Determine the (x, y) coordinate at the center of the cell enclosing the given text.  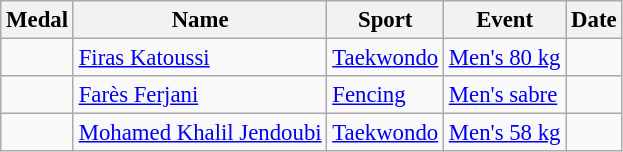
Event (504, 20)
Sport (386, 20)
Men's 80 kg (504, 58)
Men's sabre (504, 95)
Medal (38, 20)
Firas Katoussi (200, 58)
Name (200, 20)
Mohamed Khalil Jendoubi (200, 133)
Date (594, 20)
Men's 58 kg (504, 133)
Farès Ferjani (200, 95)
Fencing (386, 95)
